Search for the cell housing the specified text and yield its [x, y] center coordinate. 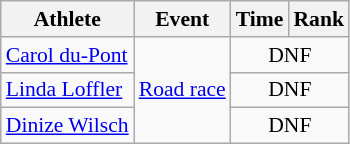
Dinize Wilsch [68, 126]
Carol du-Pont [68, 55]
Rank [318, 19]
Event [182, 19]
Time [260, 19]
Linda Loffler [68, 90]
Athlete [68, 19]
Road race [182, 90]
